Output the (x, y) coordinate of the center of the cell containing the given text.  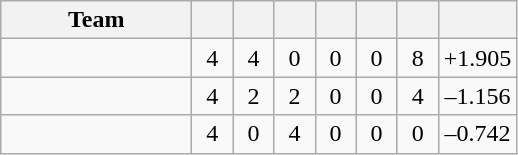
Team (96, 20)
+1.905 (478, 58)
8 (418, 58)
–0.742 (478, 134)
–1.156 (478, 96)
